Return (x, y) of the center of cell containing provided text 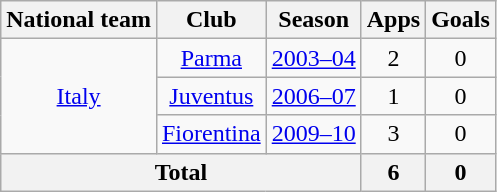
Juventus (211, 96)
Parma (211, 58)
Club (211, 20)
2 (393, 58)
Italy (79, 96)
Goals (461, 20)
3 (393, 134)
2009–10 (314, 134)
National team (79, 20)
Total (181, 172)
6 (393, 172)
Apps (393, 20)
1 (393, 96)
2006–07 (314, 96)
2003–04 (314, 58)
Fiorentina (211, 134)
Season (314, 20)
